Output the (X, Y) coordinate of the center of the cell containing the given text.  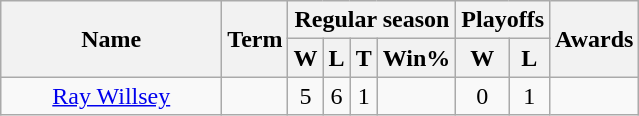
6 (336, 96)
Awards (594, 39)
Name (112, 39)
Playoffs (503, 20)
5 (306, 96)
Ray Willsey (112, 96)
Term (255, 39)
0 (482, 96)
Win% (416, 58)
T (364, 58)
Regular season (372, 20)
